Capture the cell that displays the provided text and extract its (x, y) central coordinate. 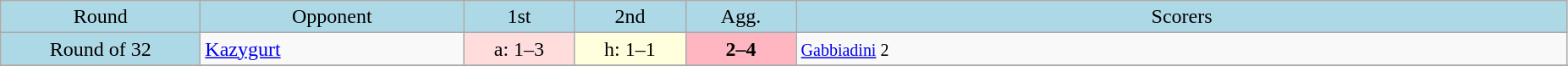
Round of 32 (101, 49)
Round (101, 17)
Scorers (1181, 17)
Opponent (332, 17)
2nd (630, 17)
Kazygurt (332, 49)
Gabbiadini 2 (1181, 49)
2–4 (741, 49)
a: 1–3 (520, 49)
Agg. (741, 17)
1st (520, 17)
h: 1–1 (630, 49)
